Detect which cell encompasses the target text, then output its [X, Y] center coordinate. 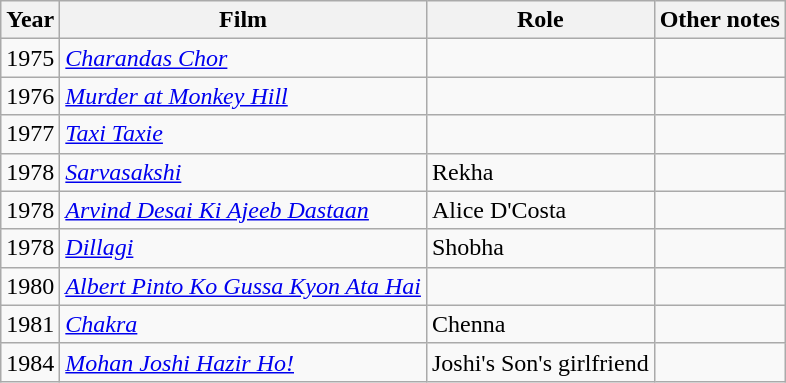
Chenna [540, 324]
1977 [30, 134]
Sarvasakshi [244, 172]
Role [540, 20]
Rekha [540, 172]
Chakra [244, 324]
Arvind Desai Ki Ajeeb Dastaan [244, 210]
1984 [30, 362]
Alice D'Costa [540, 210]
1975 [30, 58]
Albert Pinto Ko Gussa Kyon Ata Hai [244, 286]
Murder at Monkey Hill [244, 96]
1981 [30, 324]
Joshi's Son's girlfriend [540, 362]
Dillagi [244, 248]
Taxi Taxie [244, 134]
Charandas Chor [244, 58]
1980 [30, 286]
Other notes [720, 20]
Mohan Joshi Hazir Ho! [244, 362]
Shobha [540, 248]
1976 [30, 96]
Year [30, 20]
Film [244, 20]
